Find where the given text appears and provide that cell's center as (X, Y) coordinate. 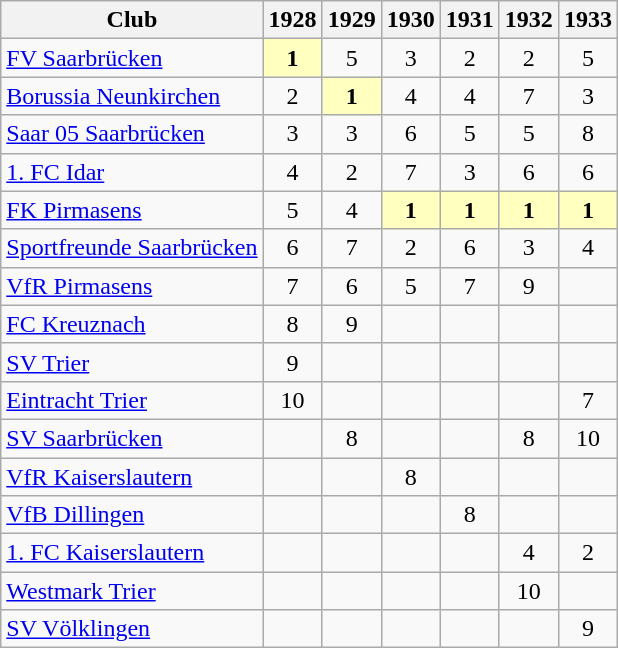
Eintracht Trier (132, 400)
1932 (528, 20)
VfR Kaiserslautern (132, 477)
1. FC Idar (132, 172)
Club (132, 20)
VfB Dillingen (132, 515)
SV Völklingen (132, 629)
1929 (352, 20)
1930 (410, 20)
VfR Pirmasens (132, 286)
Borussia Neunkirchen (132, 96)
Sportfreunde Saarbrücken (132, 248)
SV Trier (132, 362)
FV Saarbrücken (132, 58)
1928 (292, 20)
1. FC Kaiserslautern (132, 553)
Westmark Trier (132, 591)
SV Saarbrücken (132, 438)
1931 (470, 20)
FK Pirmasens (132, 210)
1933 (588, 20)
FC Kreuznach (132, 324)
Saar 05 Saarbrücken (132, 134)
